Return [X, Y] of the center of cell containing provided text 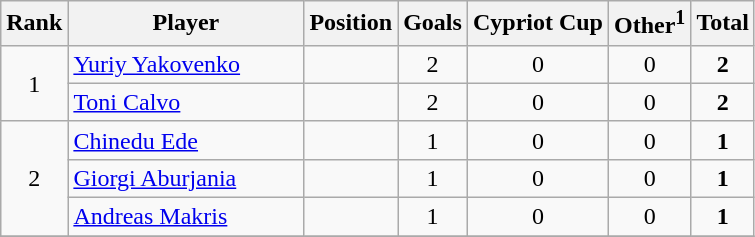
Position [351, 24]
Other1 [650, 24]
Cypriot Cup [538, 24]
Player [186, 24]
Rank [34, 24]
Andreas Makris [186, 217]
Total [723, 24]
Giorgi Aburjania [186, 178]
Goals [433, 24]
Yuriy Yakovenko [186, 64]
Toni Calvo [186, 102]
Chinedu Ede [186, 140]
